Return the [X, Y] coordinate for the center point of the cell that contains the specified text.  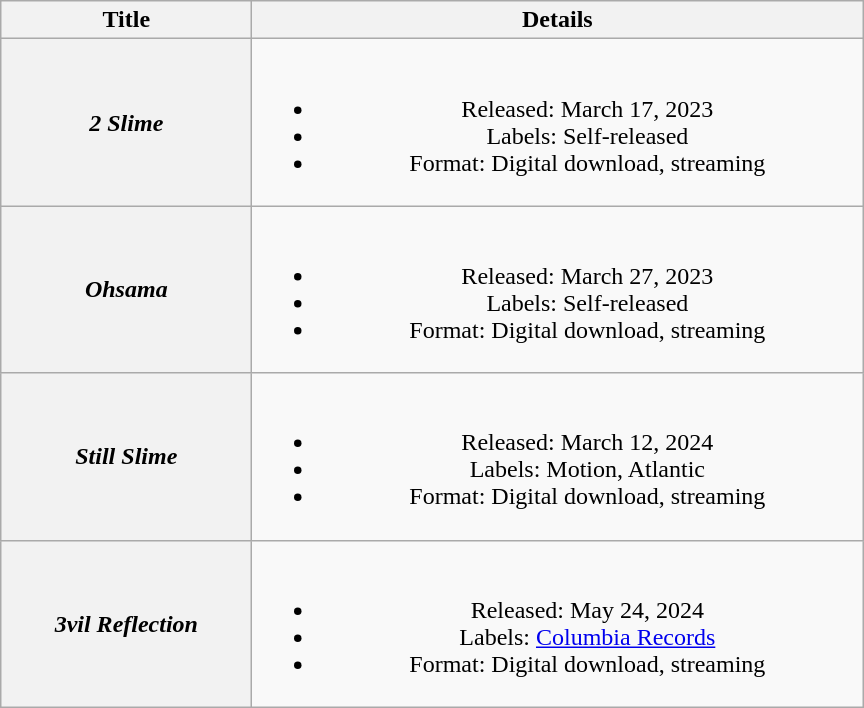
Released: March 27, 2023Labels: Self-releasedFormat: Digital download, streaming [558, 290]
Still Slime [126, 456]
2 Slime [126, 122]
Released: May 24, 2024Labels: Columbia RecordsFormat: Digital download, streaming [558, 624]
3vil Reflection [126, 624]
Title [126, 20]
Released: March 12, 2024Labels: Motion, AtlanticFormat: Digital download, streaming [558, 456]
Released: March 17, 2023Labels: Self-releasedFormat: Digital download, streaming [558, 122]
Ohsama [126, 290]
Details [558, 20]
